Capture the cell that displays the provided text and extract its [X, Y] central coordinate. 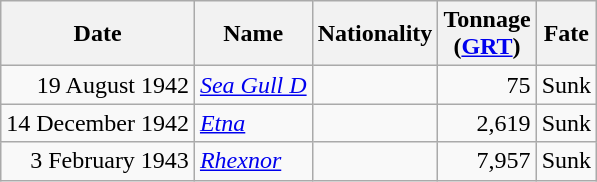
Fate [566, 34]
2,619 [487, 123]
75 [487, 85]
Rhexnor [253, 161]
Etna [253, 123]
Date [98, 34]
Nationality [375, 34]
Tonnage(GRT) [487, 34]
7,957 [487, 161]
Name [253, 34]
19 August 1942 [98, 85]
14 December 1942 [98, 123]
3 February 1943 [98, 161]
Sea Gull D [253, 85]
